Provide the [X, Y] coordinate of the cell's center where the given text is located.  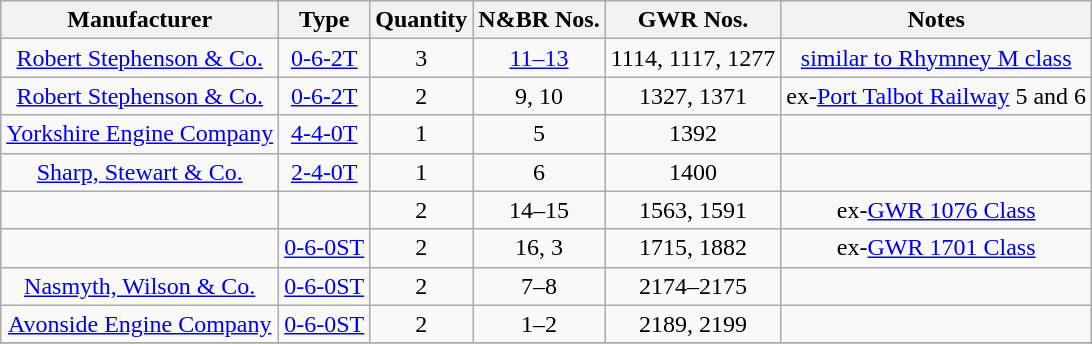
1400 [693, 172]
Manufacturer [140, 20]
7–8 [539, 286]
similar to Rhymney M class [936, 58]
GWR Nos. [693, 20]
1563, 1591 [693, 210]
ex-GWR 1076 Class [936, 210]
2189, 2199 [693, 324]
ex-GWR 1701 Class [936, 248]
1392 [693, 134]
2-4-0T [324, 172]
ex-Port Talbot Railway 5 and 6 [936, 96]
2174–2175 [693, 286]
N&BR Nos. [539, 20]
16, 3 [539, 248]
Yorkshire Engine Company [140, 134]
1–2 [539, 324]
Quantity [422, 20]
5 [539, 134]
Notes [936, 20]
1715, 1882 [693, 248]
4-4-0T [324, 134]
1114, 1117, 1277 [693, 58]
14–15 [539, 210]
1327, 1371 [693, 96]
Avonside Engine Company [140, 324]
6 [539, 172]
Nasmyth, Wilson & Co. [140, 286]
9, 10 [539, 96]
3 [422, 58]
Type [324, 20]
11–13 [539, 58]
Sharp, Stewart & Co. [140, 172]
